Return the [X, Y] coordinate for the center point of the cell that contains the specified text.  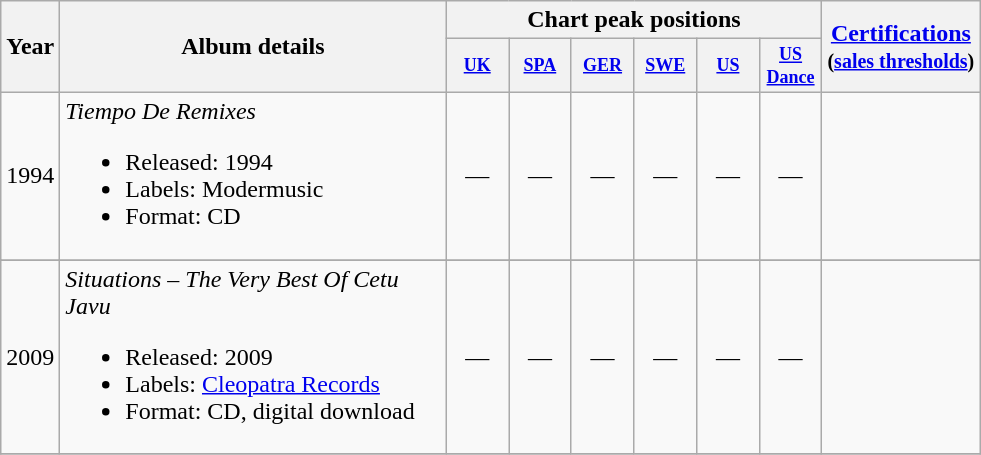
Album details [253, 47]
2009 [30, 357]
Chart peak positions [634, 20]
Situations – The Very Best Of Cetu JavuReleased: 2009Labels: Cleopatra RecordsFormat: CD, digital download [253, 357]
US Dance [790, 66]
Certifications(sales thresholds) [901, 47]
SWE [666, 66]
US [728, 66]
Year [30, 47]
GER [602, 66]
SPA [540, 66]
1994 [30, 176]
Tiempo De RemixesReleased: 1994Labels: ModermusicFormat: CD [253, 176]
UK [478, 66]
